Return [x, y] of the center of cell containing provided text 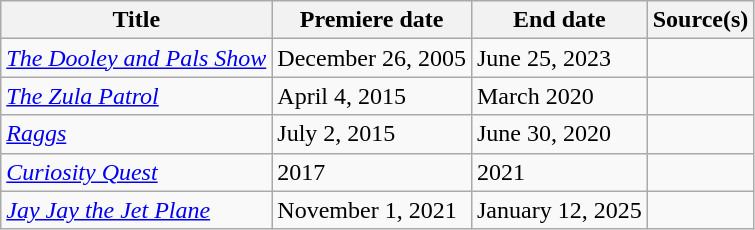
Source(s) [700, 20]
April 4, 2015 [372, 96]
End date [559, 20]
Title [136, 20]
June 25, 2023 [559, 58]
July 2, 2015 [372, 134]
December 26, 2005 [372, 58]
Raggs [136, 134]
The Dooley and Pals Show [136, 58]
January 12, 2025 [559, 210]
March 2020 [559, 96]
2017 [372, 172]
2021 [559, 172]
Premiere date [372, 20]
The Zula Patrol [136, 96]
Curiosity Quest [136, 172]
November 1, 2021 [372, 210]
June 30, 2020 [559, 134]
Jay Jay the Jet Plane [136, 210]
